Search for the cell housing the specified text and yield its [x, y] center coordinate. 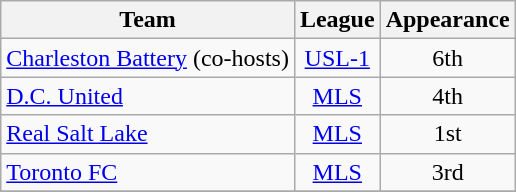
Real Salt Lake [148, 134]
1st [448, 134]
Toronto FC [148, 172]
USL-1 [337, 58]
Team [148, 20]
Charleston Battery (co-hosts) [148, 58]
D.C. United [148, 96]
Appearance [448, 20]
3rd [448, 172]
League [337, 20]
4th [448, 96]
6th [448, 58]
